From the cell containing the given text, extract its center point as (X, Y) coordinate. 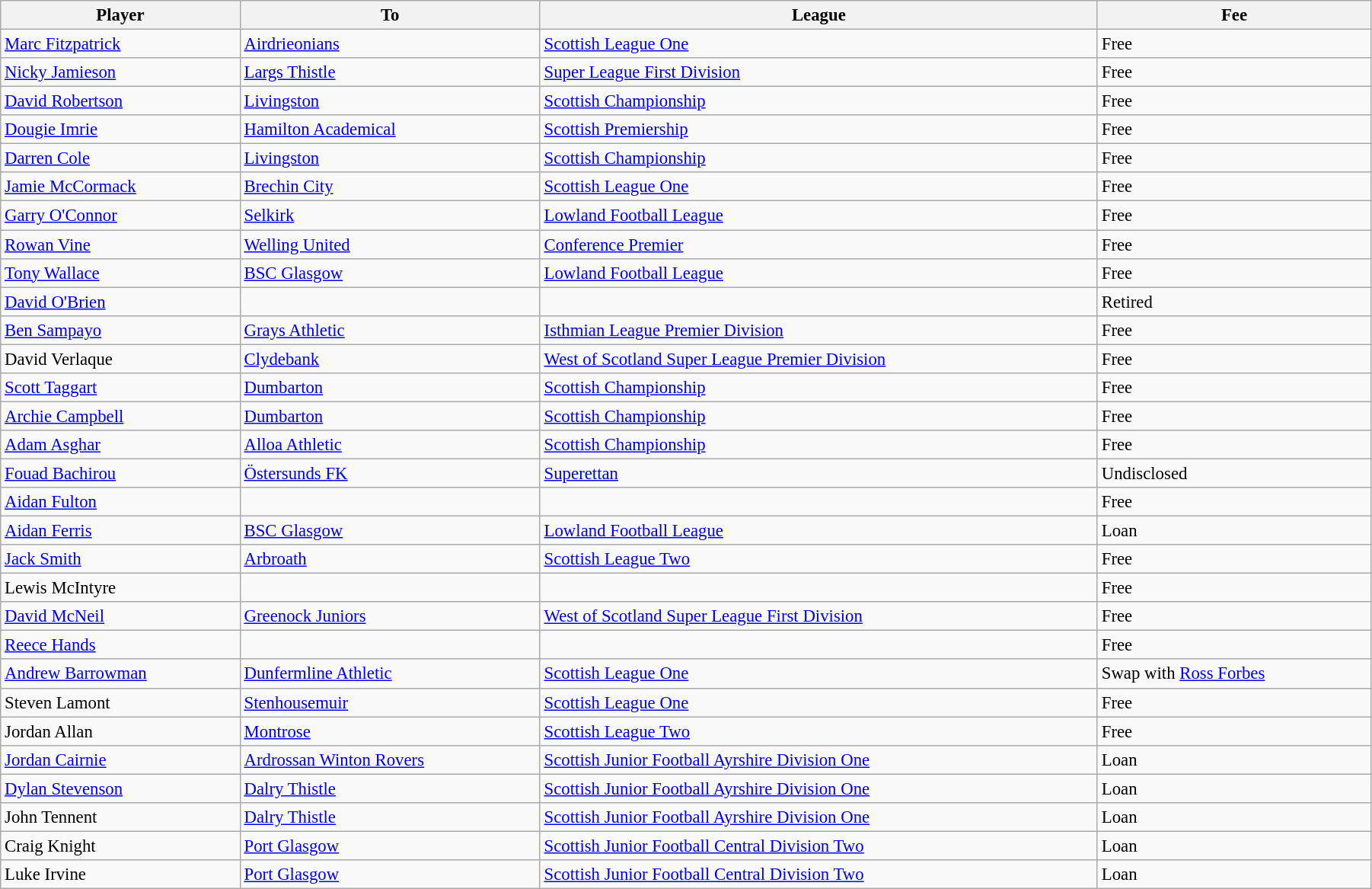
West of Scotland Super League Premier Division (818, 359)
Ardrossan Winton Rovers (390, 759)
John Tennent (120, 817)
Luke Irvine (120, 875)
Jamie McCormack (120, 187)
Jordan Cairnie (120, 759)
Ben Sampayo (120, 330)
David Verlaque (120, 359)
Conference Premier (818, 245)
Greenock Juniors (390, 616)
Lewis McIntyre (120, 588)
Rowan Vine (120, 245)
David Robertson (120, 101)
Clydebank (390, 359)
Selkirk (390, 216)
Marc Fitzpatrick (120, 44)
Nicky Jamieson (120, 72)
Tony Wallace (120, 273)
Swap with Ross Forbes (1233, 674)
Superettan (818, 473)
Super League First Division (818, 72)
Jack Smith (120, 559)
Montrose (390, 731)
Isthmian League Premier Division (818, 330)
Grays Athletic (390, 330)
League (818, 15)
Welling United (390, 245)
Jordan Allan (120, 731)
Östersunds FK (390, 473)
Largs Thistle (390, 72)
Dunfermline Athletic (390, 674)
Undisclosed (1233, 473)
To (390, 15)
West of Scotland Super League First Division (818, 616)
Aidan Fulton (120, 502)
Dougie Imrie (120, 130)
Aidan Ferris (120, 531)
Arbroath (390, 559)
Stenhousemuir (390, 702)
Scottish Premiership (818, 130)
Dylan Stevenson (120, 788)
Player (120, 15)
Scott Taggart (120, 388)
Steven Lamont (120, 702)
Fouad Bachirou (120, 473)
Retired (1233, 302)
Adam Asghar (120, 445)
Hamilton Academical (390, 130)
David O'Brien (120, 302)
Garry O'Connor (120, 216)
Alloa Athletic (390, 445)
Fee (1233, 15)
Archie Campbell (120, 416)
David McNeil (120, 616)
Reece Hands (120, 645)
Brechin City (390, 187)
Darren Cole (120, 158)
Craig Knight (120, 846)
Airdrieonians (390, 44)
Andrew Barrowman (120, 674)
